For the text-containing cell, return its midpoint in [x, y] coordinate format. 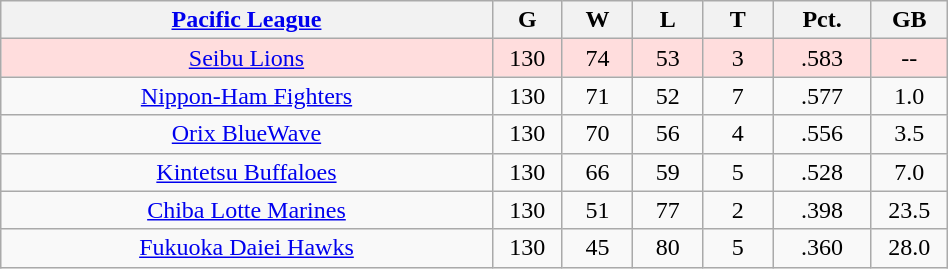
80 [668, 248]
L [668, 20]
66 [597, 172]
.360 [822, 248]
Kintetsu Buffaloes [246, 172]
.398 [822, 210]
.583 [822, 58]
59 [668, 172]
7.0 [909, 172]
Fukuoka Daiei Hawks [246, 248]
77 [668, 210]
G [527, 20]
4 [738, 134]
53 [668, 58]
3 [738, 58]
70 [597, 134]
71 [597, 96]
74 [597, 58]
.577 [822, 96]
W [597, 20]
2 [738, 210]
GB [909, 20]
.556 [822, 134]
Pacific League [246, 20]
T [738, 20]
Orix BlueWave [246, 134]
.528 [822, 172]
28.0 [909, 248]
45 [597, 248]
Nippon-Ham Fighters [246, 96]
7 [738, 96]
-- [909, 58]
Chiba Lotte Marines [246, 210]
23.5 [909, 210]
Seibu Lions [246, 58]
51 [597, 210]
Pct. [822, 20]
1.0 [909, 96]
56 [668, 134]
52 [668, 96]
3.5 [909, 134]
